Capture the cell that displays the provided text and extract its (x, y) central coordinate. 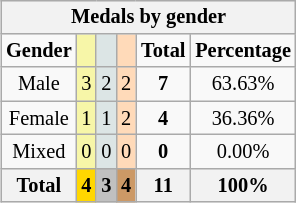
Mixed (38, 152)
11 (163, 185)
Gender (38, 51)
Male (38, 84)
63.63% (243, 84)
Medals by gender (148, 17)
Percentage (243, 51)
0.00% (243, 152)
7 (163, 84)
36.36% (243, 118)
Female (38, 118)
100% (243, 185)
